Determine the (x, y) coordinate at the center of the cell enclosing the given text.  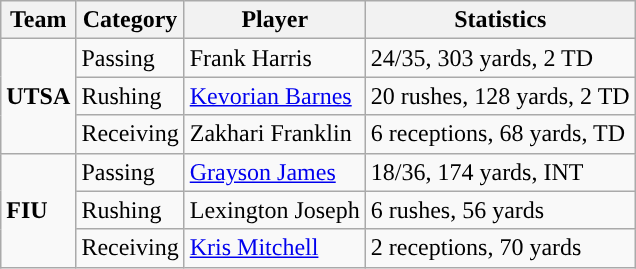
UTSA (38, 96)
Kris Mitchell (274, 248)
6 rushes, 56 yards (500, 210)
Player (274, 20)
Kevorian Barnes (274, 96)
24/35, 303 yards, 2 TD (500, 58)
20 rushes, 128 yards, 2 TD (500, 96)
Zakhari Franklin (274, 134)
Category (130, 20)
6 receptions, 68 yards, TD (500, 134)
18/36, 174 yards, INT (500, 172)
Lexington Joseph (274, 210)
Team (38, 20)
FIU (38, 210)
Frank Harris (274, 58)
2 receptions, 70 yards (500, 248)
Grayson James (274, 172)
Statistics (500, 20)
